Output the (x, y) coordinate of the center of the cell containing the given text.  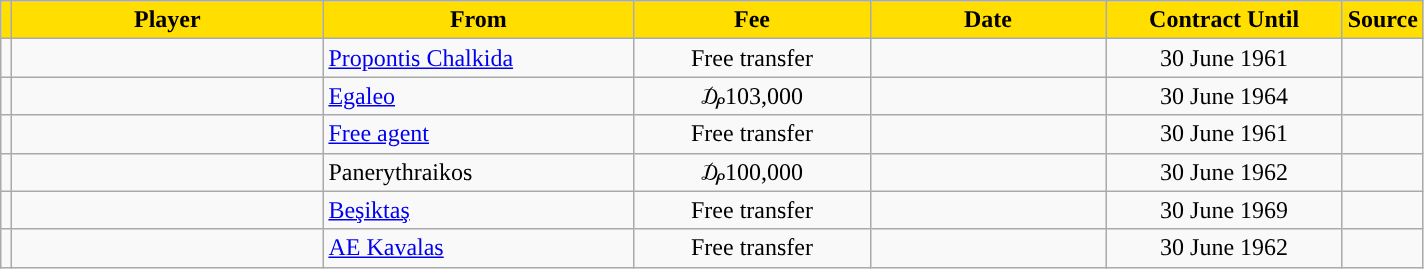
₯103,000 (752, 96)
Beşiktaş (478, 210)
Source (1382, 20)
Propontis Chalkida (478, 58)
Fee (752, 20)
30 June 1964 (1224, 96)
Date (988, 20)
Player (168, 20)
Free agent (478, 134)
30 June 1969 (1224, 210)
Panerythraikos (478, 172)
₯100,000 (752, 172)
From (478, 20)
Egaleo (478, 96)
AE Kavalas (478, 248)
Contract Until (1224, 20)
